Return [X, Y] of the center of cell containing provided text 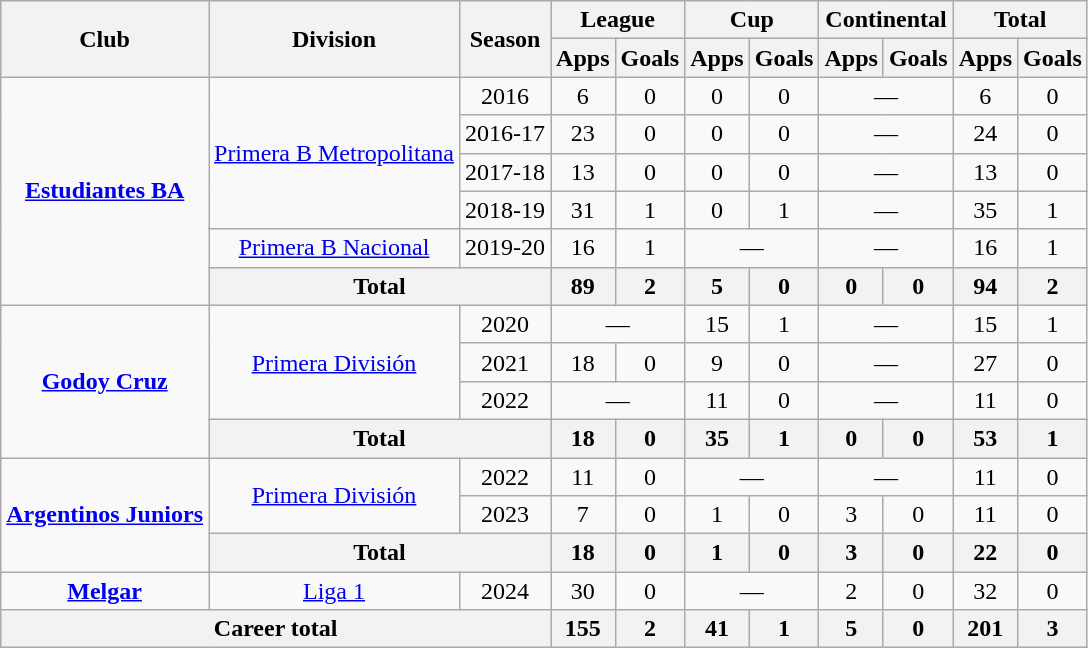
94 [985, 286]
Argentinos Juniors [105, 515]
2018-19 [506, 210]
30 [583, 591]
Liga 1 [334, 591]
24 [985, 134]
32 [985, 591]
201 [985, 629]
Club [105, 39]
Cup [752, 20]
2020 [506, 324]
22 [985, 553]
2016-17 [506, 134]
2019-20 [506, 248]
53 [985, 438]
2024 [506, 591]
Primera B Nacional [334, 248]
Melgar [105, 591]
89 [583, 286]
7 [583, 515]
2017-18 [506, 172]
League [618, 20]
Estudiantes BA [105, 191]
Career total [276, 629]
Primera B Metropolitana [334, 153]
41 [717, 629]
9 [717, 362]
Division [334, 39]
27 [985, 362]
2023 [506, 515]
31 [583, 210]
23 [583, 134]
Godoy Cruz [105, 381]
2021 [506, 362]
Season [506, 39]
2016 [506, 96]
Continental [886, 20]
155 [583, 629]
